Return the [x, y] coordinate for the center point of the cell that contains the specified text.  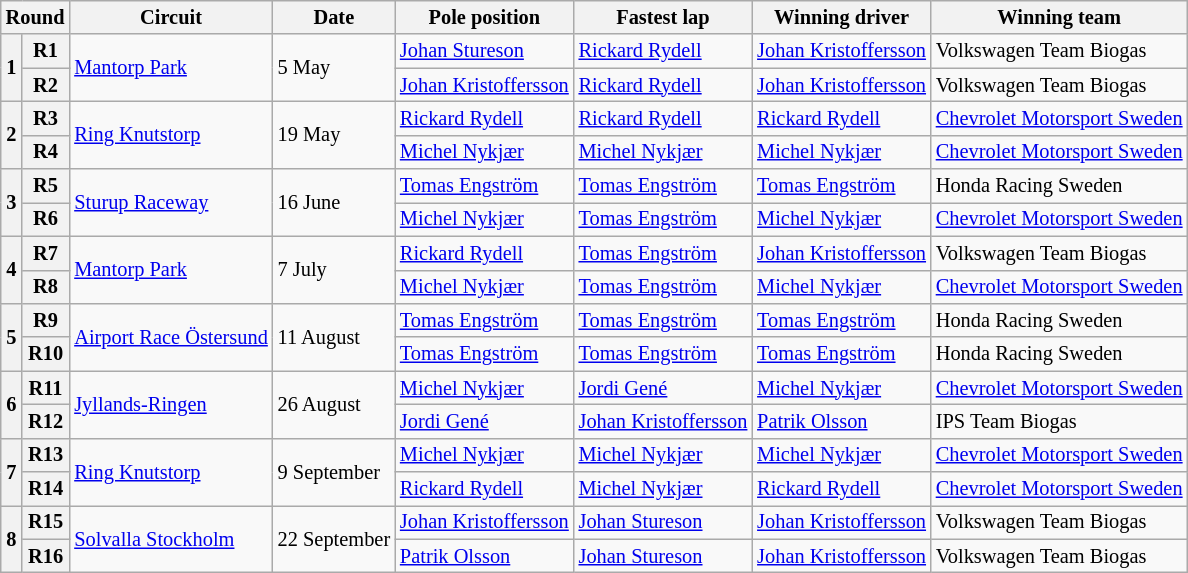
R1 [46, 51]
3 [12, 202]
R3 [46, 118]
R11 [46, 388]
R7 [46, 253]
9 September [334, 472]
Winning team [1060, 17]
Round [36, 17]
R12 [46, 421]
19 May [334, 134]
Pole position [484, 17]
R6 [46, 219]
6 [12, 404]
1 [12, 68]
R16 [46, 556]
R14 [46, 489]
16 June [334, 202]
Sturup Raceway [170, 202]
R13 [46, 455]
26 August [334, 404]
8 [12, 538]
R5 [46, 186]
Circuit [170, 17]
Winning driver [842, 17]
R8 [46, 287]
5 May [334, 68]
R9 [46, 320]
Fastest lap [664, 17]
Jyllands-Ringen [170, 404]
R4 [46, 152]
11 August [334, 336]
Date [334, 17]
Solvalla Stockholm [170, 538]
IPS Team Biogas [1060, 421]
22 September [334, 538]
R10 [46, 354]
Airport Race Östersund [170, 336]
4 [12, 270]
7 [12, 472]
5 [12, 336]
R2 [46, 85]
7 July [334, 270]
R15 [46, 522]
2 [12, 134]
